Identify which cell holds the provided text, then report its [X, Y] central coordinate. 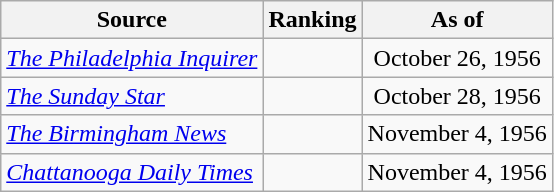
October 26, 1956 [457, 58]
Chattanooga Daily Times [132, 172]
October 28, 1956 [457, 96]
The Birmingham News [132, 134]
The Philadelphia Inquirer [132, 58]
The Sunday Star [132, 96]
Source [132, 20]
Ranking [312, 20]
As of [457, 20]
